From the cell containing the given text, extract its center point as (x, y) coordinate. 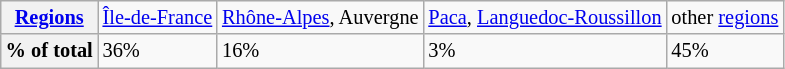
3% (544, 51)
Paca, Languedoc-Roussillon (544, 17)
Île-de-France (158, 17)
% of total (50, 51)
45% (724, 51)
other regions (724, 17)
16% (320, 51)
Rhône-Alpes, Auvergne (320, 17)
36% (158, 51)
Regions (50, 17)
